Determine the [x, y] coordinate at the center of the cell enclosing the given text.  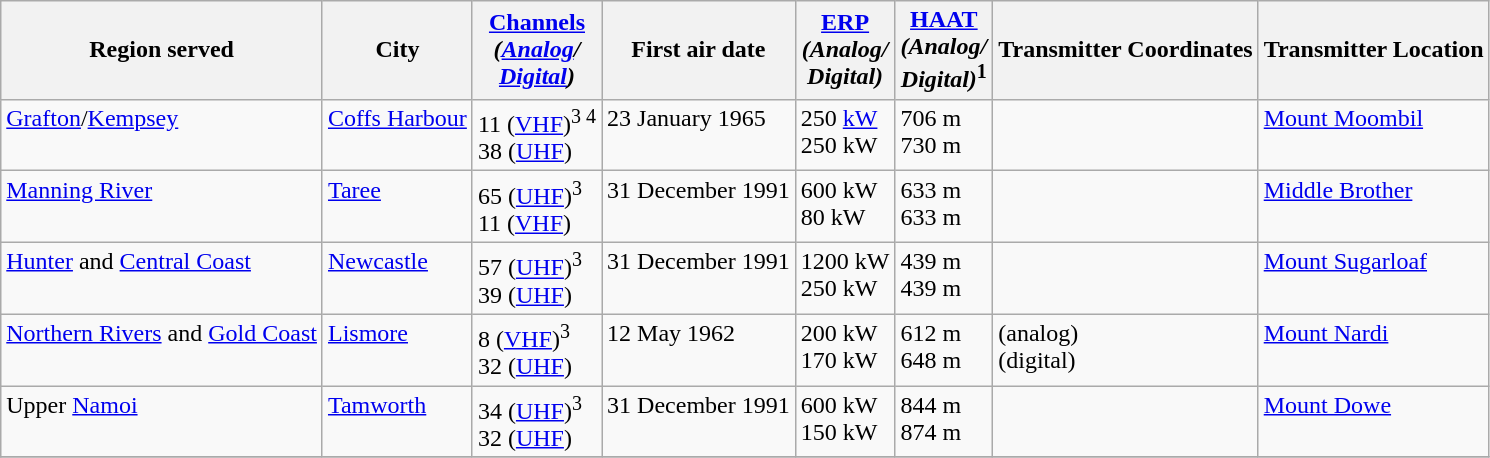
Lismore [397, 350]
Mount Nardi [1374, 350]
First air date [699, 50]
Taree [397, 207]
Transmitter Location [1374, 50]
Region served [162, 50]
(analog) (digital) [1126, 350]
Northern Rivers and Gold Coast [162, 350]
Grafton/Kempsey [162, 135]
Newcastle [397, 278]
600 kW80 kW [845, 207]
706 m730 m [944, 135]
200 kW170 kW [845, 350]
Coffs Harbour [397, 135]
57 (UHF)339 (UHF) [536, 278]
8 (VHF)332 (UHF) [536, 350]
12 May 1962 [699, 350]
633 m633 m [944, 207]
Mount Dowe [1374, 422]
Transmitter Coordinates [1126, 50]
HAAT(Analog/Digital)1 [944, 50]
439 m439 m [944, 278]
1200 kW250 kW [845, 278]
ERP(Analog/Digital) [845, 50]
Mount Sugarloaf [1374, 278]
34 (UHF)332 (UHF) [536, 422]
Hunter and Central Coast [162, 278]
11 (VHF)3 438 (UHF) [536, 135]
844 m874 m [944, 422]
Channels(Analog/Digital) [536, 50]
23 January 1965 [699, 135]
600 kW150 kW [845, 422]
City [397, 50]
Middle Brother [1374, 207]
Manning River [162, 207]
Tamworth [397, 422]
250 kW250 kW [845, 135]
Upper Namoi [162, 422]
Mount Moombil [1374, 135]
612 m648 m [944, 350]
65 (UHF)311 (VHF) [536, 207]
